Pinpoint the cell where the given text exists, returning its [x, y] midpoint coordinate. 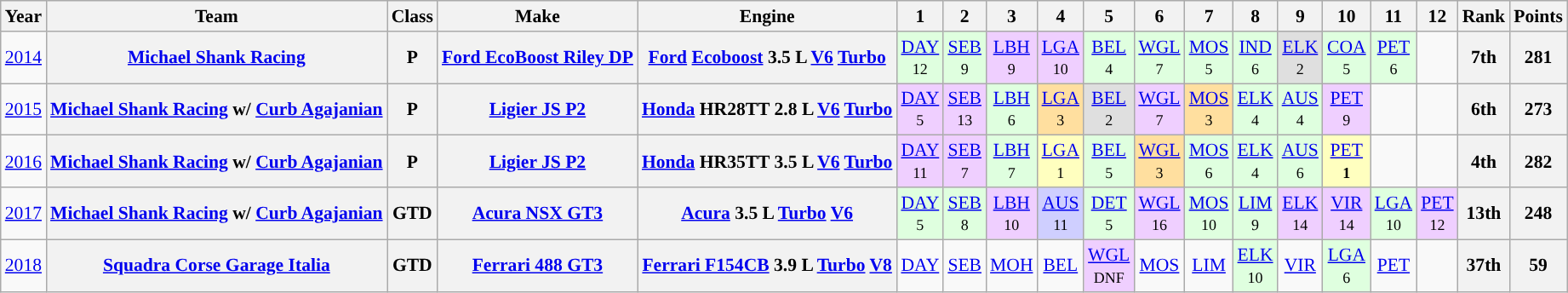
6 [1159, 16]
2014 [24, 58]
9 [1301, 16]
AUS11 [1061, 213]
Ferrari 488 GT3 [538, 266]
PET6 [1393, 58]
PET12 [1437, 213]
13th [1485, 213]
10 [1347, 16]
Class [412, 16]
Ferrari F154CB 3.9 L Turbo V8 [767, 266]
LIM [1209, 266]
MOS3 [1209, 109]
LBH10 [1011, 213]
DET5 [1108, 213]
AUS4 [1301, 109]
LIM9 [1256, 213]
LBH7 [1011, 162]
7th [1485, 58]
Ford EcoBoost Riley DP [538, 58]
BEL [1061, 266]
VIR [1301, 266]
Michael Shank Racing [216, 58]
Points [1538, 16]
SEB7 [964, 162]
Rank [1485, 16]
WGL16 [1159, 213]
Team [216, 16]
VIR14 [1347, 213]
Ford Ecoboost 3.5 L V6 Turbo [767, 58]
11 [1393, 16]
5 [1108, 16]
Honda HR35TT 3.5 L V6 Turbo [767, 162]
AUS6 [1301, 162]
LGA3 [1061, 109]
8 [1256, 16]
1 [919, 16]
SEB8 [964, 213]
2017 [24, 213]
IND6 [1256, 58]
MOS [1159, 266]
4 [1061, 16]
ELK10 [1256, 266]
Acura 3.5 L Turbo V6 [767, 213]
Squadra Corse Garage Italia [216, 266]
12 [1437, 16]
248 [1538, 213]
WGL3 [1159, 162]
ELK2 [1301, 58]
COA5 [1347, 58]
Honda HR28TT 2.8 L V6 Turbo [767, 109]
281 [1538, 58]
2016 [24, 162]
Engine [767, 16]
LBH9 [1011, 58]
4th [1485, 162]
MOS5 [1209, 58]
MOH [1011, 266]
LGA6 [1347, 266]
MOS6 [1209, 162]
BEL4 [1108, 58]
MOS10 [1209, 213]
PET1 [1347, 162]
DAY [919, 266]
SEB9 [964, 58]
2 [964, 16]
PET9 [1347, 109]
7 [1209, 16]
6th [1485, 109]
BEL5 [1108, 162]
2015 [24, 109]
273 [1538, 109]
DAY11 [919, 162]
59 [1538, 266]
LBH6 [1011, 109]
LGA1 [1061, 162]
Year [24, 16]
SEB13 [964, 109]
ELK14 [1301, 213]
2018 [24, 266]
DAY12 [919, 58]
3 [1011, 16]
37th [1485, 266]
PET [1393, 266]
WGLDNF [1108, 266]
282 [1538, 162]
SEB [964, 266]
BEL2 [1108, 109]
Acura NSX GT3 [538, 213]
Make [538, 16]
